Identify which cell holds the provided text, then report its (X, Y) central coordinate. 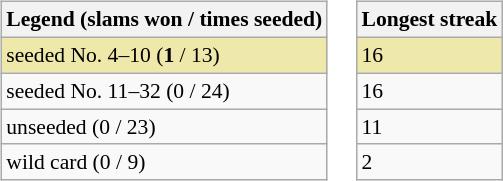
seeded No. 11–32 (0 / 24) (164, 91)
unseeded (0 / 23) (164, 127)
11 (429, 127)
Legend (slams won / times seeded) (164, 20)
2 (429, 162)
wild card (0 / 9) (164, 162)
Longest streak (429, 20)
seeded No. 4–10 (1 / 13) (164, 55)
